Extract the [X, Y] coordinate from the center of the cell holding the provided text.  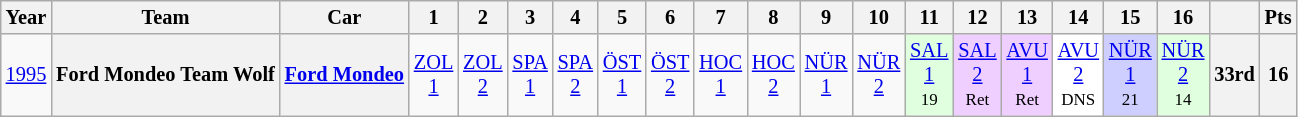
ZOL2 [482, 75]
Team [166, 17]
2 [482, 17]
HOC2 [774, 75]
Pts [1278, 17]
Car [344, 17]
ÖST1 [622, 75]
1995 [26, 75]
NÜR214 [1184, 75]
15 [1130, 17]
3 [530, 17]
Year [26, 17]
NÜR121 [1130, 75]
HOC1 [720, 75]
7 [720, 17]
9 [826, 17]
12 [977, 17]
SAL119 [929, 75]
ZOL1 [434, 75]
SAL2Ret [977, 75]
AVU2DNS [1078, 75]
33rd [1234, 75]
NÜR1 [826, 75]
8 [774, 17]
10 [878, 17]
5 [622, 17]
ÖST2 [670, 75]
SPA2 [576, 75]
4 [576, 17]
SPA1 [530, 75]
6 [670, 17]
NÜR2 [878, 75]
11 [929, 17]
1 [434, 17]
AVU1Ret [1028, 75]
Ford Mondeo [344, 75]
14 [1078, 17]
Ford Mondeo Team Wolf [166, 75]
13 [1028, 17]
